Output the (X, Y) coordinate of the center of the cell containing the given text.  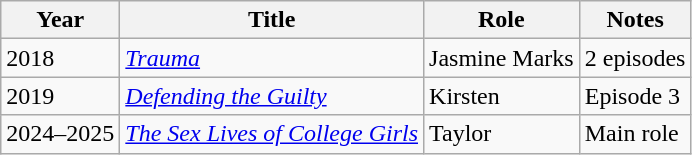
Main role (635, 134)
Defending the Guilty (272, 96)
2 episodes (635, 58)
Notes (635, 20)
Taylor (502, 134)
Episode 3 (635, 96)
Kirsten (502, 96)
Jasmine Marks (502, 58)
Year (60, 20)
Title (272, 20)
Role (502, 20)
2018 (60, 58)
Trauma (272, 58)
2019 (60, 96)
2024–2025 (60, 134)
The Sex Lives of College Girls (272, 134)
